Locate the cell with the specified text and output its (X, Y) center coordinate. 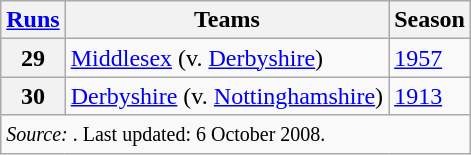
Runs (33, 20)
Derbyshire (v. Nottinghamshire) (226, 96)
Source: . Last updated: 6 October 2008. (236, 134)
1957 (430, 58)
30 (33, 96)
Season (430, 20)
Teams (226, 20)
Middlesex (v. Derbyshire) (226, 58)
1913 (430, 96)
29 (33, 58)
